Find where the given text appears and provide that cell's center as [X, Y] coordinate. 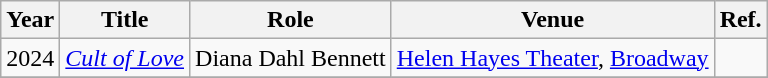
Helen Hayes Theater, Broadway [552, 58]
Title [125, 20]
Ref. [740, 20]
Year [30, 20]
Cult of Love [125, 58]
2024 [30, 58]
Role [291, 20]
Diana Dahl Bennett [291, 58]
Venue [552, 20]
